Extract the (x, y) coordinate from the center of the cell holding the provided text.  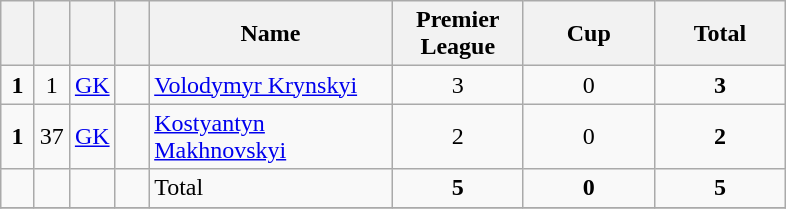
Volodymyr Krynskyi (271, 85)
37 (52, 136)
Name (271, 34)
Kostyantyn Makhnovskyi (271, 136)
Premier League (458, 34)
Cup (588, 34)
